Pinpoint the cell where the given text exists, returning its [X, Y] midpoint coordinate. 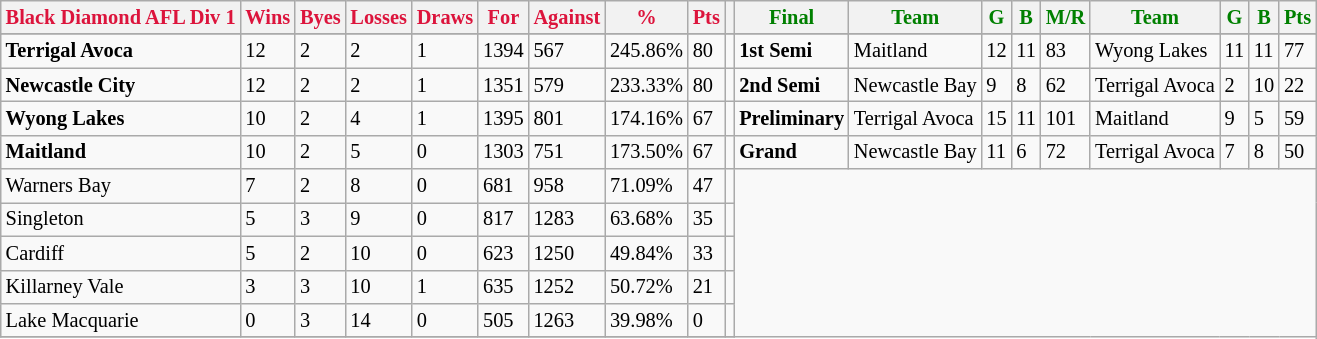
21 [706, 287]
1263 [568, 320]
245.86% [646, 51]
49.84% [646, 253]
233.33% [646, 85]
1395 [503, 118]
33 [706, 253]
63.68% [646, 219]
Newcastle City [121, 85]
1st Semi [792, 51]
Losses [378, 17]
62 [1066, 85]
1283 [568, 219]
% [646, 17]
Grand [792, 152]
15 [996, 118]
817 [503, 219]
1252 [568, 287]
4 [378, 118]
72 [1066, 152]
623 [503, 253]
39.98% [646, 320]
505 [503, 320]
1303 [503, 152]
For [503, 17]
59 [1298, 118]
Draws [445, 17]
579 [568, 85]
14 [378, 320]
Black Diamond AFL Div 1 [121, 17]
M/R [1066, 17]
Wins [268, 17]
Killarney Vale [121, 287]
83 [1066, 51]
50.72% [646, 287]
22 [1298, 85]
Final [792, 17]
635 [503, 287]
958 [568, 186]
681 [503, 186]
801 [568, 118]
6 [1026, 152]
567 [568, 51]
Warners Bay [121, 186]
173.50% [646, 152]
Cardiff [121, 253]
Byes [320, 17]
1351 [503, 85]
Against [568, 17]
35 [706, 219]
1394 [503, 51]
77 [1298, 51]
50 [1298, 152]
47 [706, 186]
751 [568, 152]
Preliminary [792, 118]
2nd Semi [792, 85]
Singleton [121, 219]
101 [1066, 118]
174.16% [646, 118]
1250 [568, 253]
71.09% [646, 186]
Lake Macquarie [121, 320]
